Identify which cell holds the provided text, then report its [X, Y] central coordinate. 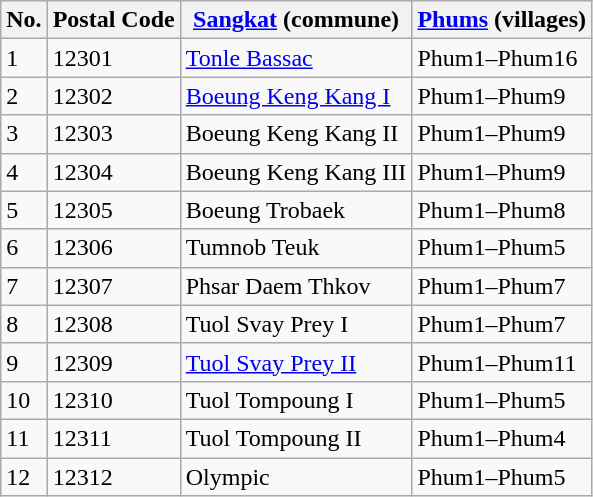
Tumnob Teuk [296, 248]
Tuol Svay Prey II [296, 362]
Boeung Keng Kang II [296, 134]
12306 [114, 248]
Tuol Tompoung II [296, 438]
7 [24, 286]
12310 [114, 400]
Phum1–Phum4 [502, 438]
Boeung Keng Kang III [296, 172]
Olympic [296, 477]
Phsar Daem Thkov [296, 286]
12307 [114, 286]
Boeung Keng Kang I [296, 96]
12 [24, 477]
Postal Code [114, 20]
6 [24, 248]
Tuol Svay Prey I [296, 324]
12303 [114, 134]
Phum1–Phum8 [502, 210]
11 [24, 438]
Phum1–Phum11 [502, 362]
9 [24, 362]
10 [24, 400]
Sangkat (commune) [296, 20]
4 [24, 172]
12309 [114, 362]
1 [24, 58]
Tonle Bassac [296, 58]
12311 [114, 438]
Phums (villages) [502, 20]
No. [24, 20]
Boeung Trobaek [296, 210]
Phum1–Phum16 [502, 58]
12302 [114, 96]
12312 [114, 477]
8 [24, 324]
12308 [114, 324]
3 [24, 134]
12304 [114, 172]
Tuol Tompoung I [296, 400]
12301 [114, 58]
5 [24, 210]
12305 [114, 210]
2 [24, 96]
